Find where the given text appears and provide that cell's center as (X, Y) coordinate. 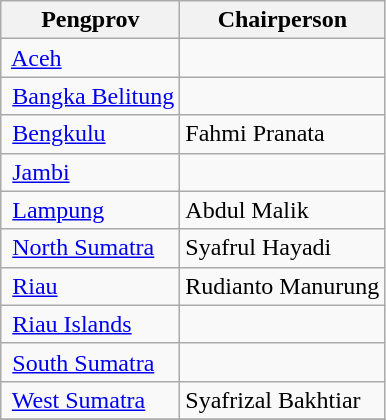
Chairperson (282, 20)
Syafrul Hayadi (282, 248)
Bengkulu (90, 134)
Bangka Belitung (90, 96)
Lampung (90, 210)
Abdul Malik (282, 210)
Aceh (90, 58)
North Sumatra (90, 248)
Pengprov (90, 20)
Riau Islands (90, 324)
Syafrizal Bakhtiar (282, 400)
Rudianto Manurung (282, 286)
Fahmi Pranata (282, 134)
West Sumatra (90, 400)
Jambi (90, 172)
Riau (90, 286)
South Sumatra (90, 362)
